Determine the [X, Y] coordinate at the center of the cell enclosing the given text.  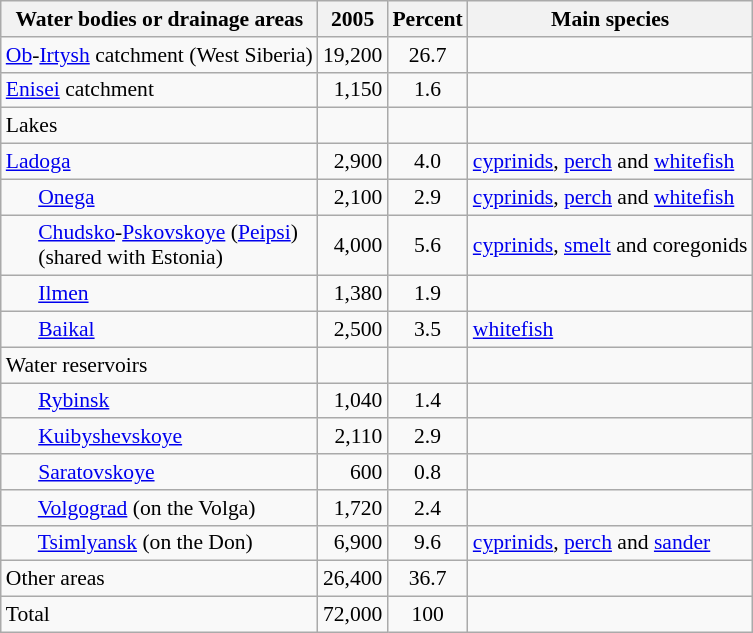
26,400 [352, 579]
Tsimlyansk (on the Don) [160, 543]
1,380 [352, 294]
Onega [160, 197]
1,040 [352, 401]
Ob-Irtysh catchment (West Siberia) [160, 55]
Ilmen [160, 294]
2.4 [427, 508]
Total [160, 615]
1.9 [427, 294]
Chudsko-Pskovskoye (Peipsi) (shared with Estonia) [160, 246]
0.8 [427, 472]
Other areas [160, 579]
cyprinids, smelt and coregonids [610, 246]
Enisei catchment [160, 90]
2,100 [352, 197]
9.6 [427, 543]
4,000 [352, 246]
Ladoga [160, 162]
600 [352, 472]
3.5 [427, 330]
26.7 [427, 55]
1,720 [352, 508]
1.4 [427, 401]
Water bodies or drainage areas [160, 19]
Lakes [160, 126]
Baikal [160, 330]
6,900 [352, 543]
Percent [427, 19]
1.6 [427, 90]
2,500 [352, 330]
Main species [610, 19]
5.6 [427, 246]
whitefish [610, 330]
Kuibyshevskoye [160, 437]
2,900 [352, 162]
72,000 [352, 615]
Volgograd (on the Volga) [160, 508]
1,150 [352, 90]
cyprinids, perch and sander [610, 543]
4.0 [427, 162]
36.7 [427, 579]
19,200 [352, 55]
Saratovskoye [160, 472]
2,110 [352, 437]
100 [427, 615]
Water reservoirs [160, 365]
Rybinsk [160, 401]
2005 [352, 19]
